Determine the [x, y] coordinate at the center of the cell enclosing the given text.  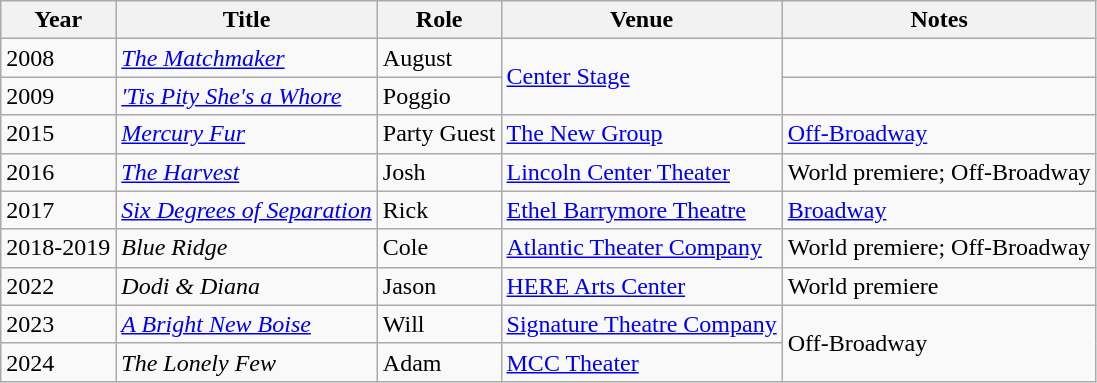
Blue Ridge [246, 248]
A Bright New Boise [246, 324]
2008 [58, 58]
The Lonely Few [246, 362]
2024 [58, 362]
Party Guest [439, 134]
2016 [58, 172]
Broadway [939, 210]
'Tis Pity She's a Whore [246, 96]
Poggio [439, 96]
2017 [58, 210]
Josh [439, 172]
2018-2019 [58, 248]
Six Degrees of Separation [246, 210]
2009 [58, 96]
Adam [439, 362]
Signature Theatre Company [642, 324]
Center Stage [642, 77]
Title [246, 20]
Mercury Fur [246, 134]
2022 [58, 286]
Lincoln Center Theater [642, 172]
Jason [439, 286]
HERE Arts Center [642, 286]
2023 [58, 324]
Role [439, 20]
Venue [642, 20]
August [439, 58]
Cole [439, 248]
Will [439, 324]
The New Group [642, 134]
World premiere [939, 286]
The Matchmaker [246, 58]
The Harvest [246, 172]
MCC Theater [642, 362]
Atlantic Theater Company [642, 248]
2015 [58, 134]
Dodi & Diana [246, 286]
Ethel Barrymore Theatre [642, 210]
Year [58, 20]
Notes [939, 20]
Rick [439, 210]
